Detect which cell encompasses the target text, then output its (X, Y) center coordinate. 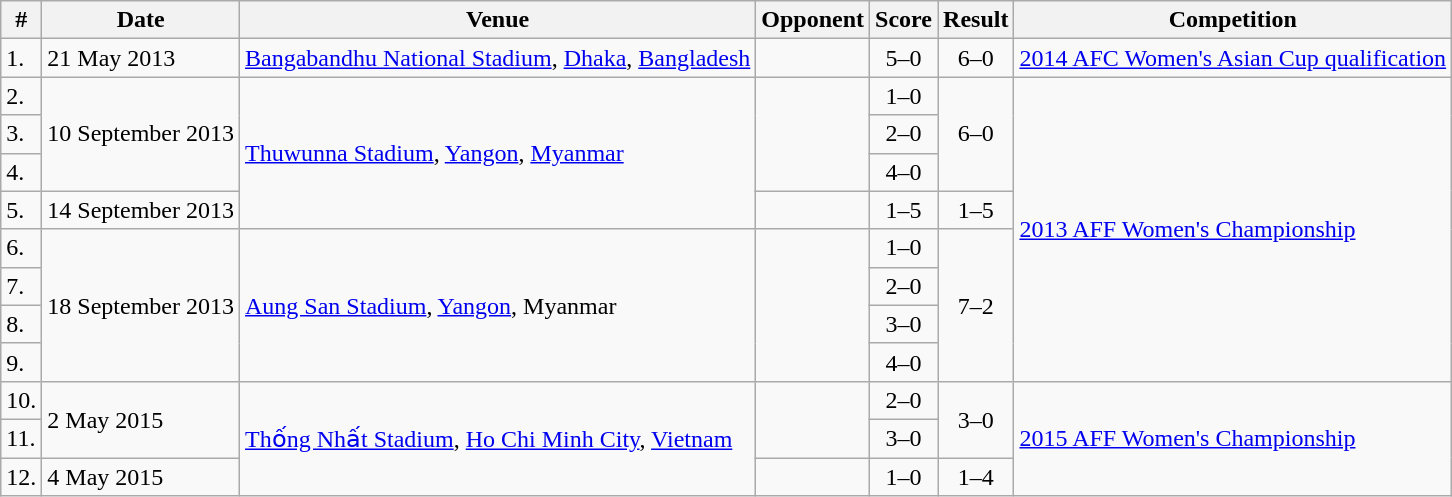
6. (22, 248)
Venue (498, 20)
1–4 (976, 477)
2013 AFF Women's Championship (1233, 229)
7–2 (976, 305)
Thống Nhất Stadium, Ho Chi Minh City, Vietnam (498, 438)
# (22, 20)
Competition (1233, 20)
2. (22, 96)
5. (22, 210)
Aung San Stadium, Yangon, Myanmar (498, 305)
10 September 2013 (141, 134)
5–0 (904, 58)
8. (22, 324)
Date (141, 20)
2014 AFC Women's Asian Cup qualification (1233, 58)
Result (976, 20)
1. (22, 58)
14 September 2013 (141, 210)
4 May 2015 (141, 477)
Thuwunna Stadium, Yangon, Myanmar (498, 153)
12. (22, 477)
Opponent (813, 20)
18 September 2013 (141, 305)
11. (22, 438)
2 May 2015 (141, 419)
4. (22, 172)
10. (22, 400)
2015 AFF Women's Championship (1233, 438)
21 May 2013 (141, 58)
Score (904, 20)
7. (22, 286)
Bangabandhu National Stadium, Dhaka, Bangladesh (498, 58)
3. (22, 134)
9. (22, 362)
